Output the [X, Y] coordinate of the center of the cell containing the given text.  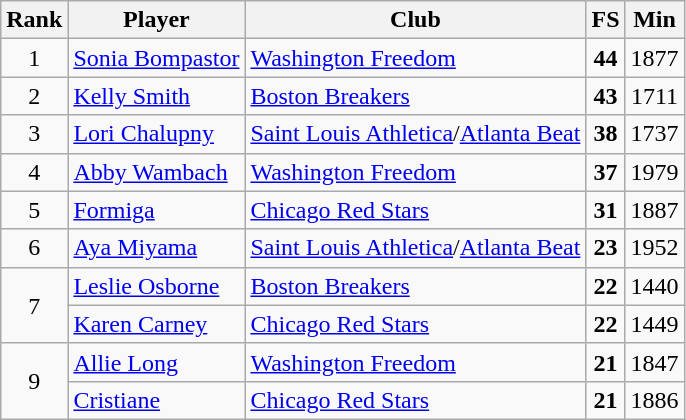
Lori Chalupny [156, 134]
23 [606, 248]
4 [34, 172]
1952 [654, 248]
Aya Miyama [156, 248]
1737 [654, 134]
1877 [654, 58]
Cristiane [156, 400]
FS [606, 20]
1847 [654, 362]
Player [156, 20]
1979 [654, 172]
1886 [654, 400]
1 [34, 58]
1711 [654, 96]
7 [34, 305]
37 [606, 172]
Leslie Osborne [156, 286]
Abby Wambach [156, 172]
31 [606, 210]
38 [606, 134]
43 [606, 96]
3 [34, 134]
5 [34, 210]
Sonia Bompastor [156, 58]
2 [34, 96]
Club [416, 20]
Formiga [156, 210]
1440 [654, 286]
Min [654, 20]
1449 [654, 324]
1887 [654, 210]
9 [34, 381]
Kelly Smith [156, 96]
Karen Carney [156, 324]
Rank [34, 20]
6 [34, 248]
44 [606, 58]
Allie Long [156, 362]
